Determine the (X, Y) coordinate at the center of the cell enclosing the given text.  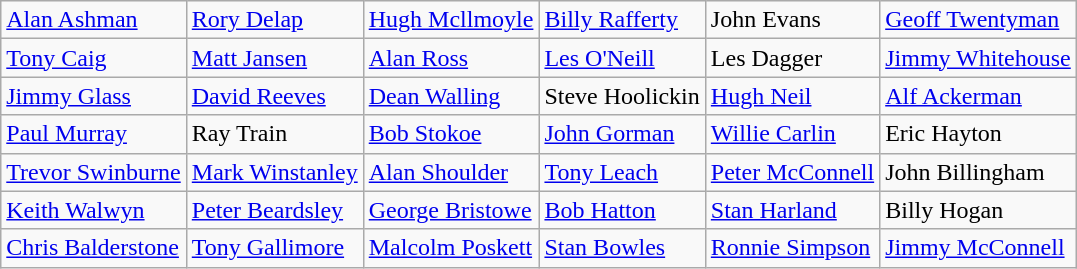
Mark Winstanley (274, 172)
John Evans (792, 20)
Hugh Mcllmoyle (451, 20)
Stan Bowles (622, 248)
Bob Stokoe (451, 134)
Chris Balderstone (94, 248)
Tony Gallimore (274, 248)
Ray Train (274, 134)
Geoff Twentyman (978, 20)
Stan Harland (792, 210)
Rory Delap (274, 20)
Steve Hoolickin (622, 96)
George Bristowe (451, 210)
Matt Jansen (274, 58)
Tony Caig (94, 58)
Billy Hogan (978, 210)
Trevor Swinburne (94, 172)
John Gorman (622, 134)
Jimmy Glass (94, 96)
Paul Murray (94, 134)
David Reeves (274, 96)
Keith Walwyn (94, 210)
Hugh Neil (792, 96)
Willie Carlin (792, 134)
Peter Beardsley (274, 210)
Ronnie Simpson (792, 248)
Malcolm Poskett (451, 248)
Peter McConnell (792, 172)
Les O'Neill (622, 58)
Bob Hatton (622, 210)
Billy Rafferty (622, 20)
Tony Leach (622, 172)
Eric Hayton (978, 134)
Dean Walling (451, 96)
John Billingham (978, 172)
Alan Ross (451, 58)
Jimmy Whitehouse (978, 58)
Jimmy McConnell (978, 248)
Les Dagger (792, 58)
Alan Ashman (94, 20)
Alf Ackerman (978, 96)
Alan Shoulder (451, 172)
